Capture the cell that displays the provided text and extract its [X, Y] central coordinate. 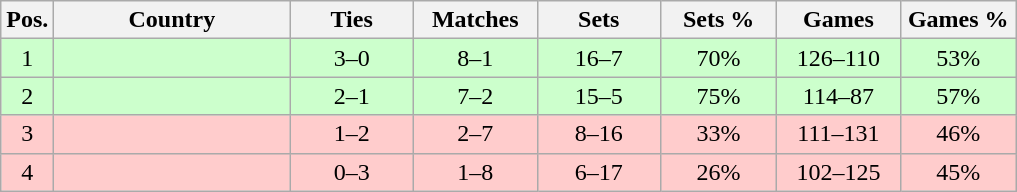
114–87 [839, 96]
33% [719, 134]
16–7 [599, 58]
4 [28, 172]
126–110 [839, 58]
7–2 [475, 96]
26% [719, 172]
Matches [475, 20]
2–7 [475, 134]
2 [28, 96]
53% [958, 58]
46% [958, 134]
6–17 [599, 172]
3–0 [352, 58]
8–1 [475, 58]
3 [28, 134]
Games % [958, 20]
Pos. [28, 20]
1–2 [352, 134]
1 [28, 58]
0–3 [352, 172]
70% [719, 58]
102–125 [839, 172]
75% [719, 96]
Sets [599, 20]
Sets % [719, 20]
2–1 [352, 96]
45% [958, 172]
57% [958, 96]
Country [172, 20]
15–5 [599, 96]
111–131 [839, 134]
Games [839, 20]
Ties [352, 20]
8–16 [599, 134]
1–8 [475, 172]
